Scan for the cell matching the given text and deliver its (X, Y) coordinate at center. 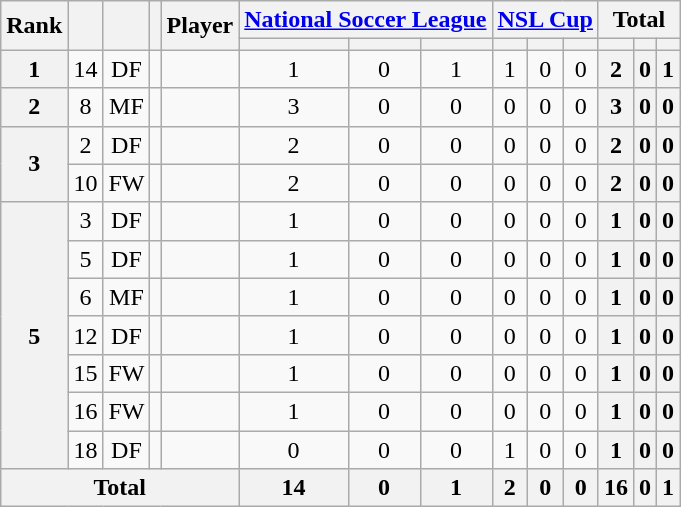
Player (200, 26)
12 (86, 335)
6 (86, 297)
NSL Cup (545, 20)
15 (86, 373)
8 (86, 107)
18 (86, 449)
10 (86, 183)
National Soccer League (366, 20)
Rank (34, 26)
